Locate the cell with the specified text and output its [x, y] center coordinate. 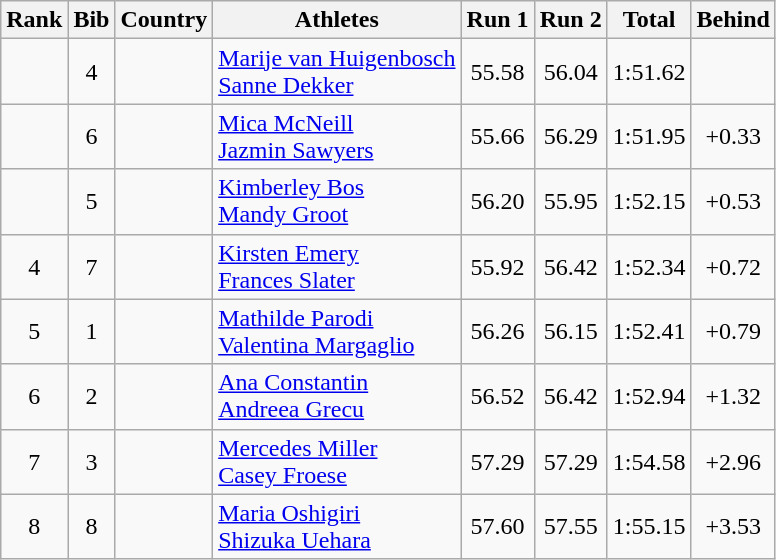
1:52.94 [649, 396]
+3.53 [733, 526]
56.29 [570, 136]
1:51.62 [649, 72]
Marije van HuigenboschSanne Dekker [337, 72]
55.58 [498, 72]
+2.96 [733, 462]
2 [92, 396]
56.20 [498, 202]
55.66 [498, 136]
Run 2 [570, 20]
Kimberley BosMandy Groot [337, 202]
+0.79 [733, 332]
Total [649, 20]
Bib [92, 20]
3 [92, 462]
Athletes [337, 20]
1:55.15 [649, 526]
57.60 [498, 526]
1 [92, 332]
56.04 [570, 72]
55.92 [498, 266]
Ana ConstantinAndreea Grecu [337, 396]
56.52 [498, 396]
Mathilde ParodiValentina Margaglio [337, 332]
Rank [34, 20]
Mica McNeillJazmin Sawyers [337, 136]
+0.33 [733, 136]
Behind [733, 20]
+0.53 [733, 202]
Kirsten EmeryFrances Slater [337, 266]
1:52.41 [649, 332]
1:52.15 [649, 202]
55.95 [570, 202]
Mercedes MillerCasey Froese [337, 462]
1:51.95 [649, 136]
56.15 [570, 332]
+1.32 [733, 396]
Maria OshigiriShizuka Uehara [337, 526]
1:52.34 [649, 266]
Country [164, 20]
Run 1 [498, 20]
1:54.58 [649, 462]
+0.72 [733, 266]
56.26 [498, 332]
57.55 [570, 526]
